Output the (x, y) coordinate of the center of the cell containing the given text.  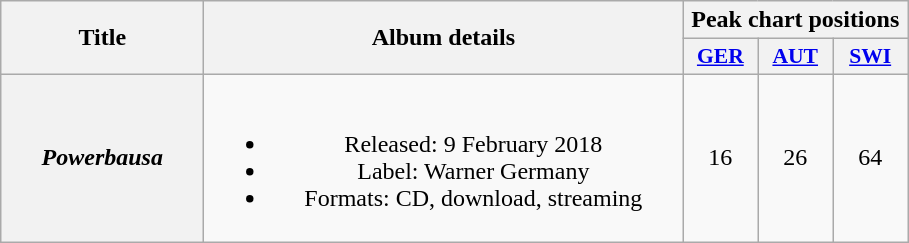
SWI (870, 57)
26 (796, 158)
Title (102, 38)
GER (720, 57)
Album details (444, 38)
64 (870, 158)
Peak chart positions (796, 20)
Powerbausa (102, 158)
16 (720, 158)
AUT (796, 57)
Released: 9 February 2018Label: Warner GermanyFormats: CD, download, streaming (444, 158)
